Provide the [X, Y] coordinate of the cell's center where the given text is located.  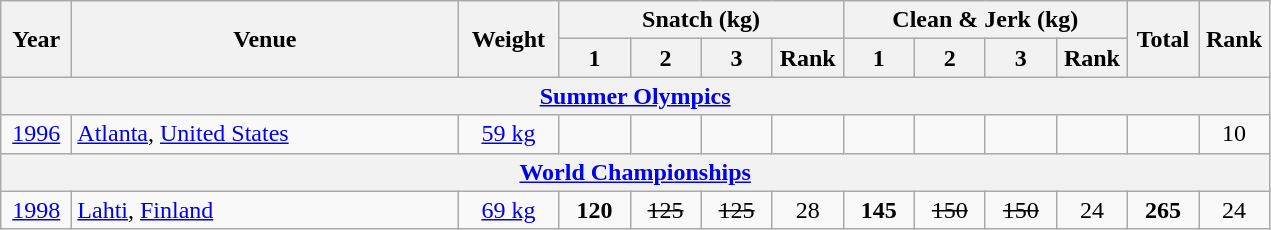
10 [1234, 134]
Clean & Jerk (kg) [985, 20]
Lahti, Finland [265, 210]
Atlanta, United States [265, 134]
265 [1162, 210]
120 [594, 210]
Summer Olympics [636, 96]
145 [878, 210]
28 [808, 210]
59 kg [508, 134]
Total [1162, 39]
1998 [36, 210]
69 kg [508, 210]
1996 [36, 134]
World Championships [636, 172]
Weight [508, 39]
Venue [265, 39]
Snatch (kg) [701, 20]
Year [36, 39]
